Return [X, Y] of the center of cell containing provided text 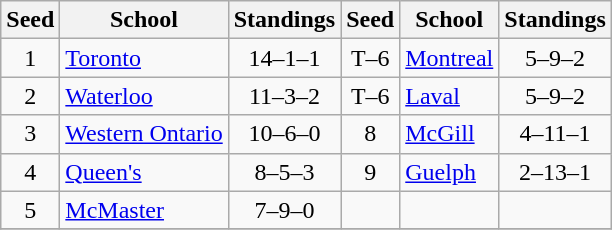
8–5–3 [284, 172]
McMaster [144, 210]
4 [30, 172]
Laval [450, 96]
McGill [450, 134]
Guelph [450, 172]
11–3–2 [284, 96]
5 [30, 210]
10–6–0 [284, 134]
7–9–0 [284, 210]
2–13–1 [555, 172]
3 [30, 134]
Toronto [144, 58]
8 [370, 134]
Queen's [144, 172]
4–11–1 [555, 134]
Montreal [450, 58]
2 [30, 96]
Western Ontario [144, 134]
Waterloo [144, 96]
1 [30, 58]
9 [370, 172]
14–1–1 [284, 58]
